Search for the cell housing the specified text and yield its (x, y) center coordinate. 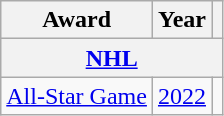
2022 (182, 96)
Award (77, 20)
All-Star Game (77, 96)
NHL (112, 58)
Year (182, 20)
